Return the [X, Y] coordinate for the center point of the cell that contains the specified text.  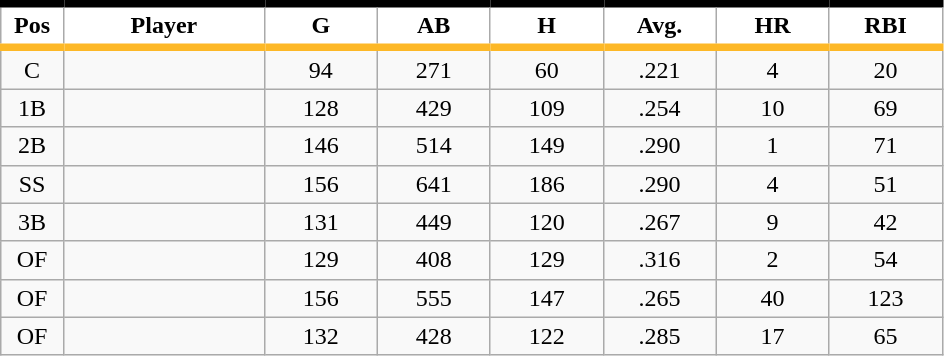
.267 [660, 222]
.254 [660, 108]
1B [32, 108]
20 [886, 68]
555 [434, 298]
42 [886, 222]
122 [546, 336]
271 [434, 68]
146 [320, 146]
641 [434, 184]
69 [886, 108]
.316 [660, 260]
Avg. [660, 26]
132 [320, 336]
147 [546, 298]
120 [546, 222]
449 [434, 222]
131 [320, 222]
128 [320, 108]
Player [164, 26]
2B [32, 146]
149 [546, 146]
G [320, 26]
AB [434, 26]
71 [886, 146]
.221 [660, 68]
60 [546, 68]
65 [886, 336]
408 [434, 260]
17 [772, 336]
10 [772, 108]
51 [886, 184]
C [32, 68]
428 [434, 336]
94 [320, 68]
.285 [660, 336]
2 [772, 260]
109 [546, 108]
186 [546, 184]
514 [434, 146]
54 [886, 260]
9 [772, 222]
HR [772, 26]
.265 [660, 298]
Pos [32, 26]
3B [32, 222]
H [546, 26]
SS [32, 184]
40 [772, 298]
1 [772, 146]
429 [434, 108]
RBI [886, 26]
123 [886, 298]
